Capture the cell that displays the provided text and extract its [X, Y] central coordinate. 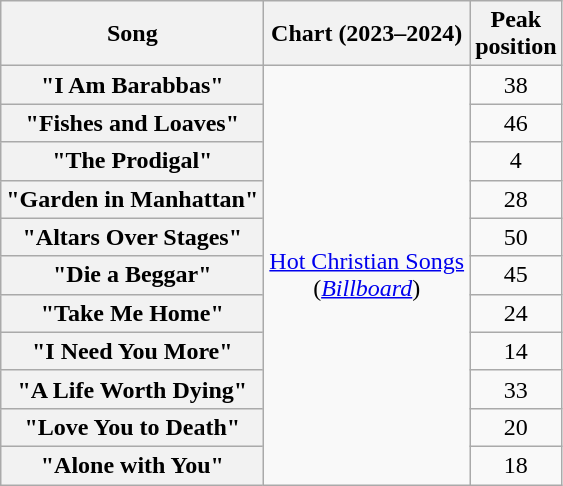
"Fishes and Loaves" [132, 123]
"Garden in Manhattan" [132, 199]
"Altars Over Stages" [132, 237]
4 [516, 161]
"Take Me Home" [132, 313]
38 [516, 85]
Song [132, 34]
Hot Christian Songs(Billboard) [367, 276]
18 [516, 465]
50 [516, 237]
"I Need You More" [132, 351]
"Alone with You" [132, 465]
"I Am Barabbas" [132, 85]
28 [516, 199]
20 [516, 427]
"Love You to Death" [132, 427]
"The Prodigal" [132, 161]
33 [516, 389]
Chart (2023–2024) [367, 34]
24 [516, 313]
14 [516, 351]
45 [516, 275]
"Die a Beggar" [132, 275]
Peakposition [516, 34]
"A Life Worth Dying" [132, 389]
46 [516, 123]
